Search for the cell housing the specified text and yield its [x, y] center coordinate. 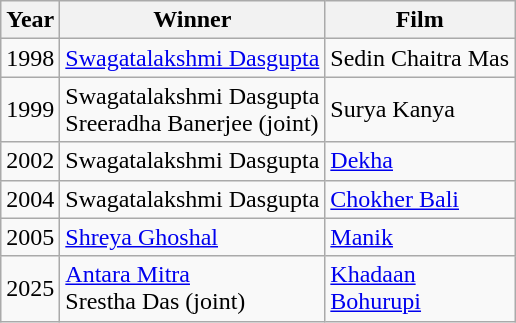
Sedin Chaitra Mas [420, 58]
Film [420, 20]
Antara Mitra Srestha Das (joint) [192, 288]
2004 [30, 199]
Swagatalakshmi Dasgupta Sreeradha Banerjee (joint) [192, 110]
1998 [30, 58]
1999 [30, 110]
Year [30, 20]
2005 [30, 237]
2025 [30, 288]
2002 [30, 161]
Shreya Ghoshal [192, 237]
Chokher Bali [420, 199]
Surya Kanya [420, 110]
Manik [420, 237]
Winner [192, 20]
Dekha [420, 161]
Khadaan Bohurupi [420, 288]
